Determine the (x, y) coordinate at the center of the cell enclosing the given text.  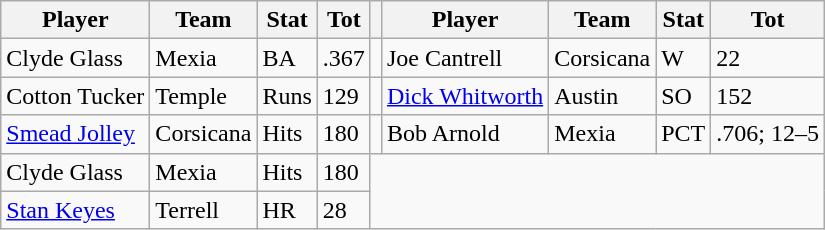
28 (344, 210)
.706; 12–5 (768, 134)
Terrell (204, 210)
HR (287, 210)
Smead Jolley (76, 134)
Runs (287, 96)
Bob Arnold (464, 134)
Austin (602, 96)
Cotton Tucker (76, 96)
BA (287, 58)
Temple (204, 96)
152 (768, 96)
W (684, 58)
SO (684, 96)
Dick Whitworth (464, 96)
Stan Keyes (76, 210)
.367 (344, 58)
Joe Cantrell (464, 58)
129 (344, 96)
PCT (684, 134)
22 (768, 58)
